For the text-containing cell, return its midpoint in [x, y] coordinate format. 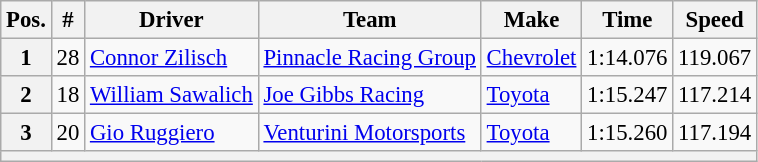
28 [68, 58]
1:15.260 [628, 133]
1:14.076 [628, 58]
William Sawalich [172, 95]
Pos. [26, 20]
Driver [172, 20]
1:15.247 [628, 95]
Connor Zilisch [172, 58]
1 [26, 58]
Speed [715, 20]
18 [68, 95]
Joe Gibbs Racing [370, 95]
20 [68, 133]
Chevrolet [531, 58]
117.194 [715, 133]
Team [370, 20]
Venturini Motorsports [370, 133]
Gio Ruggiero [172, 133]
Make [531, 20]
# [68, 20]
117.214 [715, 95]
119.067 [715, 58]
Time [628, 20]
3 [26, 133]
Pinnacle Racing Group [370, 58]
2 [26, 95]
